Output the (X, Y) coordinate of the center of the cell containing the given text.  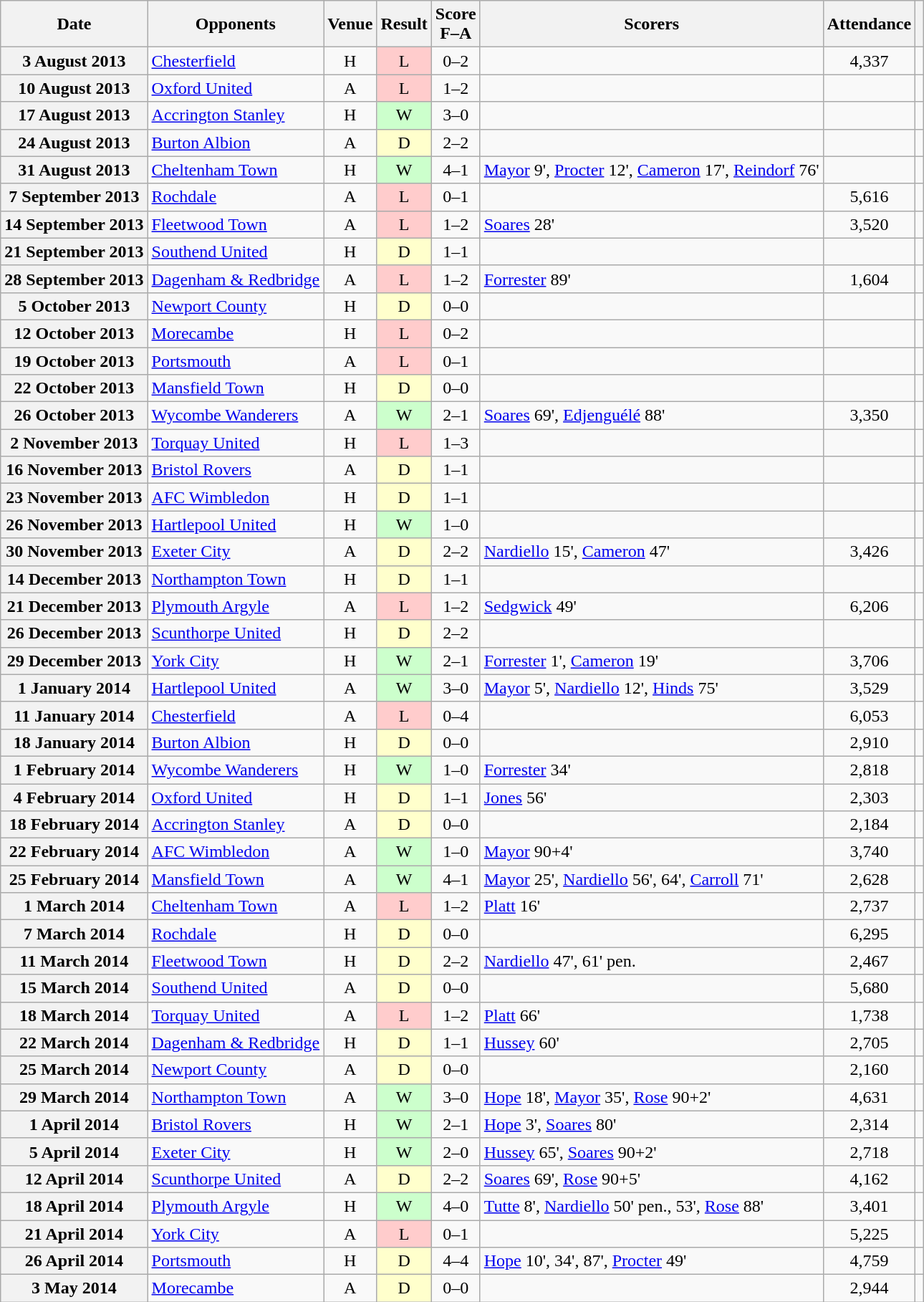
2,818 (869, 770)
2–0 (456, 1152)
4–4 (456, 1261)
Forrester 1', Cameron 19' (652, 661)
19 October 2013 (74, 360)
2,314 (869, 1124)
14 September 2013 (74, 224)
Jones 56' (652, 798)
3 May 2014 (74, 1288)
29 December 2013 (74, 661)
4,631 (869, 1097)
21 December 2013 (74, 606)
3,426 (869, 552)
Tutte 8', Nardiello 50' pen., 53', Rose 88' (652, 1206)
7 September 2013 (74, 197)
12 April 2014 (74, 1179)
26 December 2013 (74, 633)
2,628 (869, 879)
2,160 (869, 1070)
15 March 2014 (74, 988)
3,740 (869, 852)
4–0 (456, 1206)
17 August 2013 (74, 115)
ScoreF–A (456, 24)
12 October 2013 (74, 333)
1–3 (456, 443)
Hope 10', 34', 87', Procter 49' (652, 1261)
1,738 (869, 1015)
Soares 28' (652, 224)
2,705 (869, 1043)
2,467 (869, 961)
3,401 (869, 1206)
22 February 2014 (74, 852)
11 March 2014 (74, 961)
Mayor 5', Nardiello 12', Hinds 75' (652, 688)
Opponents (236, 24)
1,604 (869, 279)
4,759 (869, 1261)
Hope 3', Soares 80' (652, 1124)
Platt 16' (652, 906)
Soares 69', Rose 90+5' (652, 1179)
6,206 (869, 606)
2,910 (869, 742)
2 November 2013 (74, 443)
1 January 2014 (74, 688)
1 March 2014 (74, 906)
5 October 2013 (74, 306)
18 February 2014 (74, 825)
26 October 2013 (74, 416)
23 November 2013 (74, 497)
Forrester 89' (652, 279)
2,737 (869, 906)
Soares 69', Edjenguélé 88' (652, 416)
Hussey 65', Soares 90+2' (652, 1152)
14 December 2013 (74, 579)
Mayor 90+4' (652, 852)
Hope 18', Mayor 35', Rose 90+2' (652, 1097)
5,616 (869, 197)
31 August 2013 (74, 170)
25 February 2014 (74, 879)
18 March 2014 (74, 1015)
Mayor 25', Nardiello 56', 64', Carroll 71' (652, 879)
Nardiello 47', 61' pen. (652, 961)
21 April 2014 (74, 1233)
5,680 (869, 988)
30 November 2013 (74, 552)
Venue (350, 24)
0–4 (456, 715)
2,184 (869, 825)
4,162 (869, 1179)
24 August 2013 (74, 143)
Result (404, 24)
10 August 2013 (74, 88)
Attendance (869, 24)
3,706 (869, 661)
5,225 (869, 1233)
Scorers (652, 24)
22 October 2013 (74, 388)
7 March 2014 (74, 934)
21 September 2013 (74, 252)
18 April 2014 (74, 1206)
5 April 2014 (74, 1152)
Hussey 60' (652, 1043)
11 January 2014 (74, 715)
Forrester 34' (652, 770)
Date (74, 24)
26 November 2013 (74, 525)
3 August 2013 (74, 61)
2,718 (869, 1152)
6,053 (869, 715)
3,520 (869, 224)
4,337 (869, 61)
29 March 2014 (74, 1097)
16 November 2013 (74, 470)
Platt 66' (652, 1015)
18 January 2014 (74, 742)
6,295 (869, 934)
4 February 2014 (74, 798)
3,350 (869, 416)
Mayor 9', Procter 12', Cameron 17', Reindorf 76' (652, 170)
2,303 (869, 798)
2,944 (869, 1288)
Sedgwick 49' (652, 606)
25 March 2014 (74, 1070)
3,529 (869, 688)
22 March 2014 (74, 1043)
Nardiello 15', Cameron 47' (652, 552)
1 February 2014 (74, 770)
28 September 2013 (74, 279)
1 April 2014 (74, 1124)
26 April 2014 (74, 1261)
